Capture the cell that displays the provided text and extract its (x, y) central coordinate. 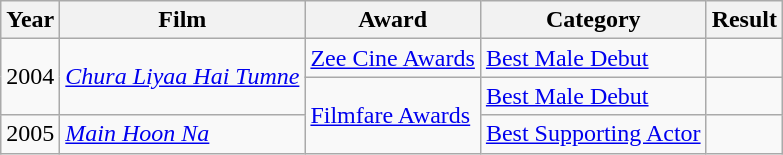
Filmfare Awards (392, 115)
Zee Cine Awards (392, 58)
2005 (30, 134)
Main Hoon Na (182, 134)
Award (392, 20)
Best Supporting Actor (593, 134)
Chura Liyaa Hai Tumne (182, 77)
2004 (30, 77)
Year (30, 20)
Category (593, 20)
Result (744, 20)
Film (182, 20)
